Provide the [X, Y] coordinate of the cell's center where the given text is located.  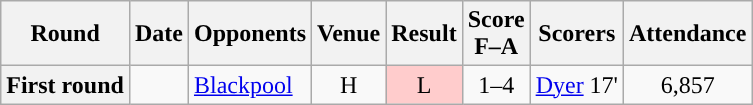
Attendance [687, 34]
Opponents [250, 34]
Dyer 17' [576, 85]
1–4 [496, 85]
First round [66, 85]
6,857 [687, 85]
Venue [349, 34]
Date [158, 34]
ScoreF–A [496, 34]
Scorers [576, 34]
Result [424, 34]
H [349, 85]
L [424, 85]
Blackpool [250, 85]
Round [66, 34]
